Determine the (X, Y) coordinate at the center of the cell enclosing the given text.  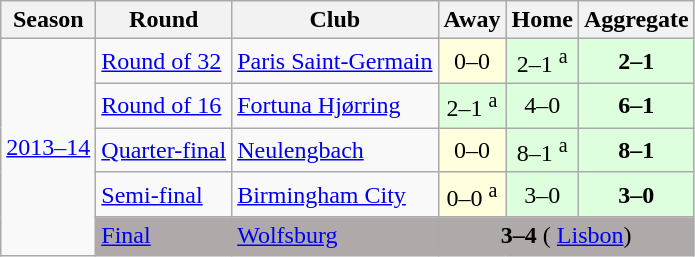
Paris Saint-Germain (335, 62)
Round of 32 (164, 62)
Round of 16 (164, 106)
6–1 (636, 106)
0–0 a (472, 194)
Club (335, 20)
4–0 (542, 106)
2–1 (636, 62)
Home (542, 20)
Fortuna Hjørring (335, 106)
8–1 (636, 150)
Semi-final (164, 194)
8–1 a (542, 150)
2013–14 (48, 147)
Season (48, 20)
Wolfsburg (335, 236)
Final (164, 236)
Round (164, 20)
Aggregate (636, 20)
Quarter-final (164, 150)
3–4 ( Lisbon) (566, 236)
Neulengbach (335, 150)
Birmingham City (335, 194)
Away (472, 20)
